For the text-containing cell, return its midpoint in (X, Y) coordinate format. 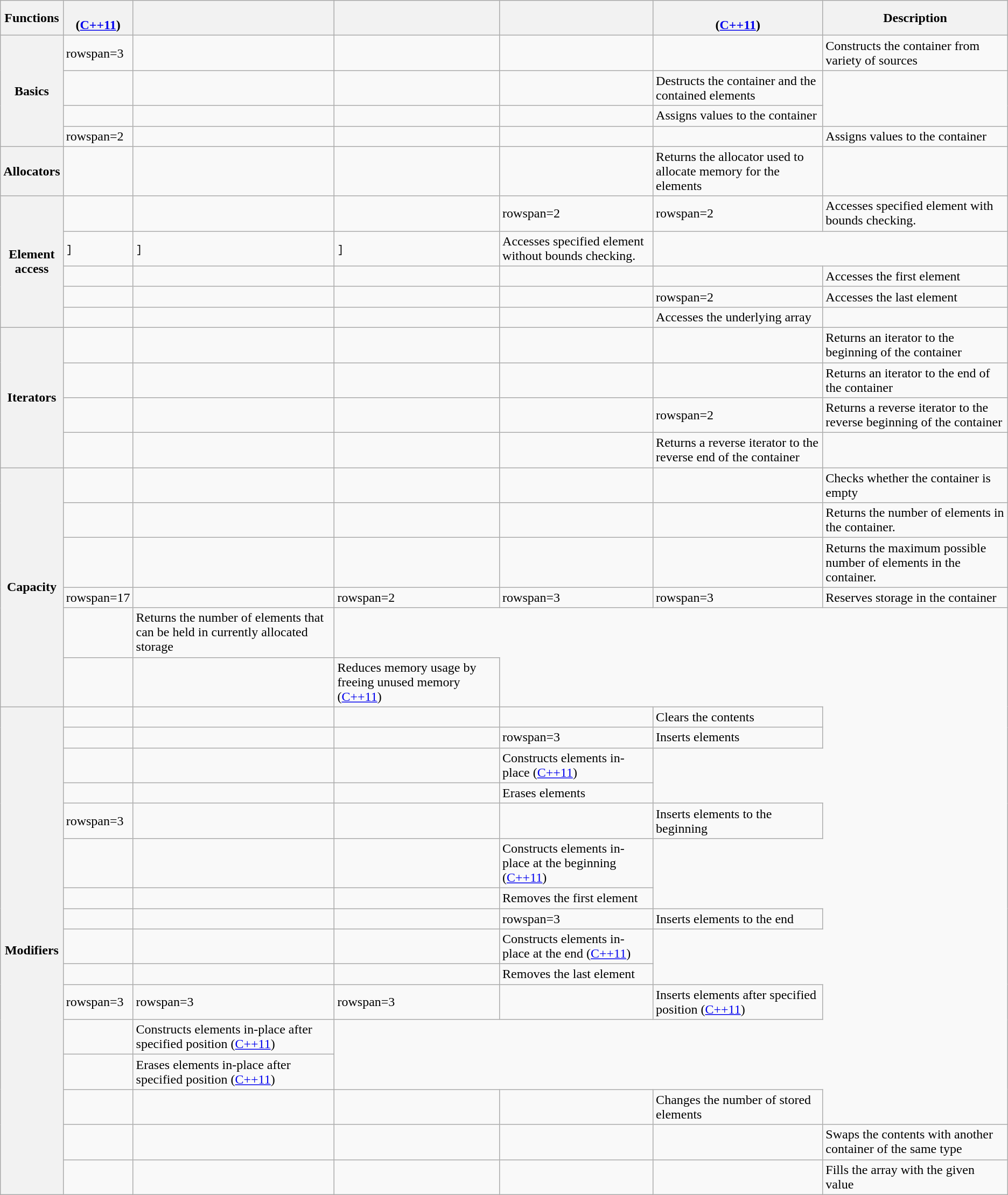
Returns the number of elements that can be held in currently allocated storage (234, 632)
Erases elements in-place after specified position (C++11) (234, 1072)
Checks whether the container is empty (915, 486)
Erases elements (576, 793)
Modifiers (32, 951)
Accesses the last element (915, 297)
Swaps the contents with another container of the same type (915, 1142)
Clears the contents (738, 717)
Changes the number of stored elements (738, 1107)
Constructs elements in-place at the end (C++11) (576, 946)
Accesses the first element (915, 276)
Removes the last element (576, 974)
Iterators (32, 397)
Basics (32, 91)
Accesses specified element with bounds checking. (915, 213)
Reserves storage in the container (915, 598)
Returns a reverse iterator to the reverse beginning of the container (915, 416)
rowspan=17 (98, 598)
Returns an iterator to the beginning of the container (915, 345)
Returns a reverse iterator to the reverse end of the container (738, 450)
Description (915, 18)
Elementaccess (32, 262)
Allocators (32, 171)
Constructs elements in-place after specified position (C++11) (234, 1037)
Returns the number of elements in the container. (915, 520)
Constructs the container from variety of sources (915, 53)
Accesses the underlying array (738, 317)
Constructs elements in-place (C++11) (576, 765)
Destructs the container and the contained elements (738, 88)
Inserts elements after specified position (C++11) (738, 1002)
Inserts elements (738, 737)
Removes the first element (576, 898)
Returns the maximum possible number of elements in the container. (915, 563)
Returns an iterator to the end of the container (915, 380)
Fills the array with the given value (915, 1177)
Returns the allocator used to allocate memory for the elements (738, 171)
Accesses specified element without bounds checking. (576, 249)
Inserts elements to the beginning (738, 820)
Capacity (32, 587)
Functions (32, 18)
Inserts elements to the end (738, 919)
Constructs elements in-place at the beginning (C++11) (576, 863)
Reduces memory usage by freeing unused memory (C++11) (417, 682)
